Detect which cell encompasses the target text, then output its (x, y) center coordinate. 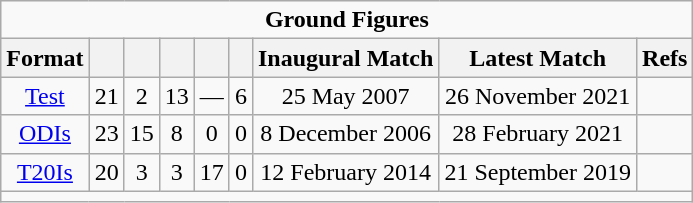
23 (106, 134)
8 December 2006 (345, 134)
Inaugural Match (345, 58)
15 (142, 134)
20 (106, 172)
Test (45, 96)
26 November 2021 (538, 96)
Latest Match (538, 58)
28 February 2021 (538, 134)
ODIs (45, 134)
Ground Figures (347, 20)
17 (212, 172)
2 (142, 96)
25 May 2007 (345, 96)
— (212, 96)
Format (45, 58)
T20Is (45, 172)
8 (176, 134)
13 (176, 96)
6 (240, 96)
Refs (665, 58)
12 February 2014 (345, 172)
21 (106, 96)
21 September 2019 (538, 172)
